From the cell containing the given text, extract its center point as (X, Y) coordinate. 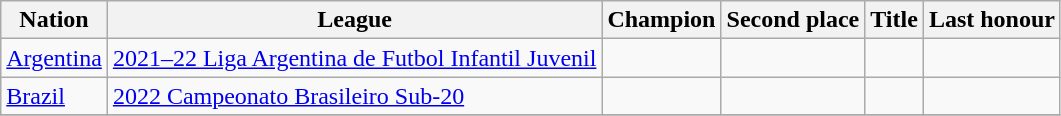
2022 Campeonato Brasileiro Sub-20 (354, 96)
Title (894, 20)
Champion (662, 20)
Argentina (54, 58)
League (354, 20)
2021–22 Liga Argentina de Futbol Infantil Juvenil (354, 58)
Nation (54, 20)
Brazil (54, 96)
Last honour (992, 20)
Second place (793, 20)
